For the text-containing cell, return its midpoint in [x, y] coordinate format. 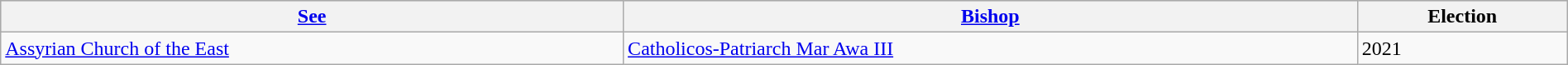
Bishop [991, 17]
Catholicos-Patriarch Mar Awa III [991, 48]
2021 [1462, 48]
See [313, 17]
Election [1462, 17]
Assyrian Church of the East [313, 48]
